Return the [x, y] coordinate for the center point of the cell that contains the specified text.  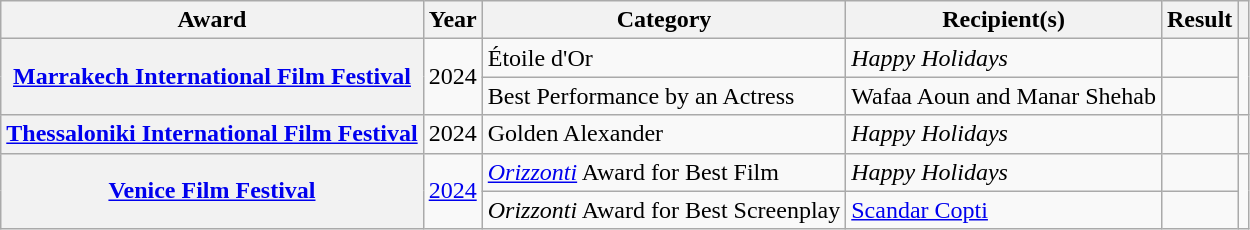
Golden Alexander [664, 134]
Étoile d'Or [664, 58]
Venice Film Festival [212, 191]
Year [452, 20]
Wafaa Aoun and Manar Shehab [1004, 96]
Orizzonti Award for Best Screenplay [664, 210]
Orizzonti Award for Best Film [664, 172]
Category [664, 20]
Award [212, 20]
Recipient(s) [1004, 20]
Result [1199, 20]
Marrakech International Film Festival [212, 77]
Thessaloniki International Film Festival [212, 134]
Scandar Copti [1004, 210]
Best Performance by an Actress [664, 96]
